Return [X, Y] of the center of cell containing provided text 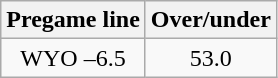
Over/under [210, 20]
Pregame line [74, 20]
53.0 [210, 58]
WYO –6.5 [74, 58]
